From the cell containing the given text, extract its center point as (X, Y) coordinate. 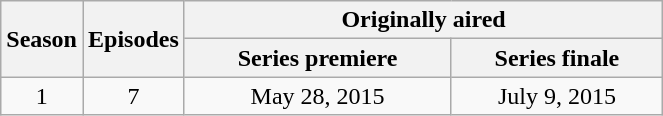
July 9, 2015 (557, 96)
Series finale (557, 58)
Season (42, 39)
May 28, 2015 (318, 96)
7 (133, 96)
Series premiere (318, 58)
Episodes (133, 39)
Originally aired (424, 20)
1 (42, 96)
